For the text-containing cell, return its midpoint in (X, Y) coordinate format. 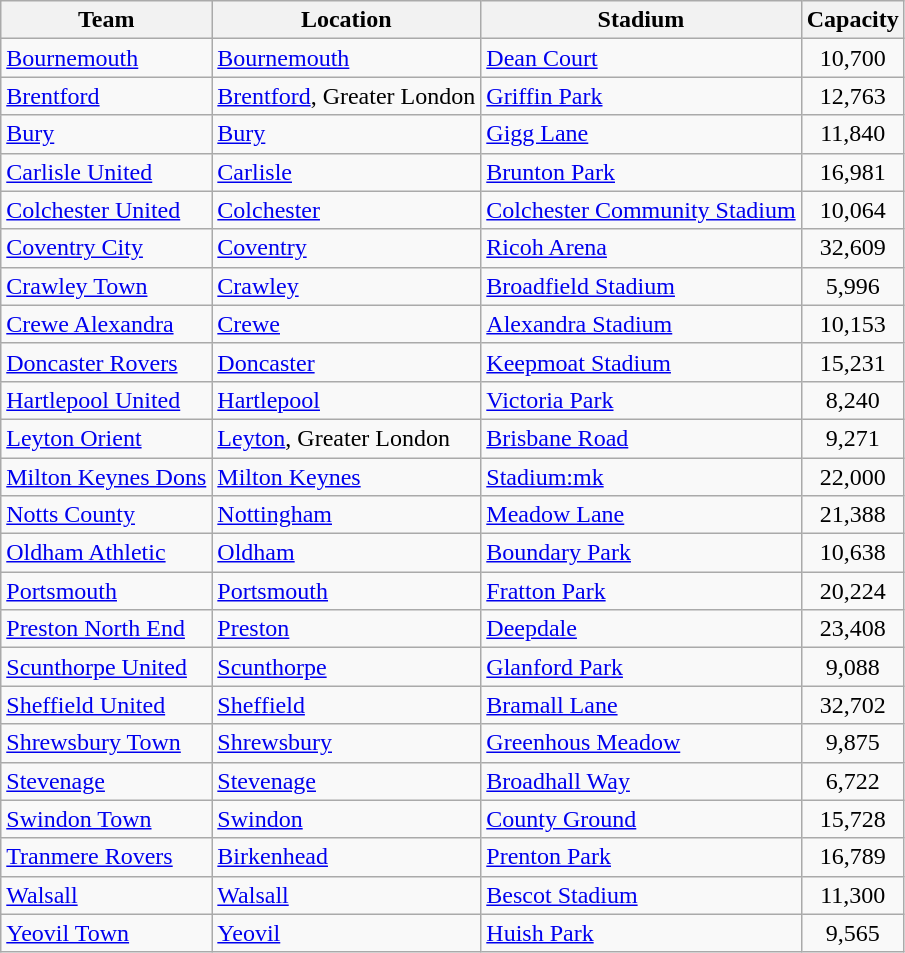
Oldham Athletic (106, 553)
10,700 (852, 58)
County Ground (641, 819)
8,240 (852, 400)
16,789 (852, 857)
Swindon (346, 819)
16,981 (852, 172)
Preston (346, 629)
Dean Court (641, 58)
Scunthorpe (346, 667)
10,638 (852, 553)
Gigg Lane (641, 134)
Crawley (346, 286)
9,565 (852, 933)
10,064 (852, 210)
Hartlepool (346, 400)
Location (346, 20)
Capacity (852, 20)
Hartlepool United (106, 400)
Stadium (641, 20)
11,300 (852, 895)
Yeovil Town (106, 933)
Broadfield Stadium (641, 286)
Crawley Town (106, 286)
Ricoh Arena (641, 248)
32,702 (852, 705)
Carlisle (346, 172)
Birkenhead (346, 857)
Broadhall Way (641, 781)
Preston North End (106, 629)
11,840 (852, 134)
Colchester (346, 210)
6,722 (852, 781)
21,388 (852, 515)
Keepmoat Stadium (641, 362)
Scunthorpe United (106, 667)
Notts County (106, 515)
Prenton Park (641, 857)
Boundary Park (641, 553)
Colchester Community Stadium (641, 210)
Carlisle United (106, 172)
Crewe (346, 324)
Bescot Stadium (641, 895)
10,153 (852, 324)
Doncaster (346, 362)
Coventry City (106, 248)
9,875 (852, 743)
Colchester United (106, 210)
Fratton Park (641, 591)
Deepdale (641, 629)
Yeovil (346, 933)
Glanford Park (641, 667)
Leyton, Greater London (346, 438)
9,088 (852, 667)
9,271 (852, 438)
Alexandra Stadium (641, 324)
15,728 (852, 819)
Greenhous Meadow (641, 743)
Meadow Lane (641, 515)
Stadium:mk (641, 477)
Nottingham (346, 515)
Tranmere Rovers (106, 857)
Team (106, 20)
Brisbane Road (641, 438)
Shrewsbury Town (106, 743)
Shrewsbury (346, 743)
Coventry (346, 248)
Swindon Town (106, 819)
Brentford (106, 96)
Crewe Alexandra (106, 324)
Brentford, Greater London (346, 96)
20,224 (852, 591)
Sheffield (346, 705)
Brunton Park (641, 172)
Doncaster Rovers (106, 362)
Milton Keynes Dons (106, 477)
22,000 (852, 477)
12,763 (852, 96)
Griffin Park (641, 96)
Huish Park (641, 933)
Oldham (346, 553)
Victoria Park (641, 400)
Leyton Orient (106, 438)
5,996 (852, 286)
Milton Keynes (346, 477)
32,609 (852, 248)
Sheffield United (106, 705)
15,231 (852, 362)
Bramall Lane (641, 705)
23,408 (852, 629)
